Return (X, Y) of the center of cell containing provided text 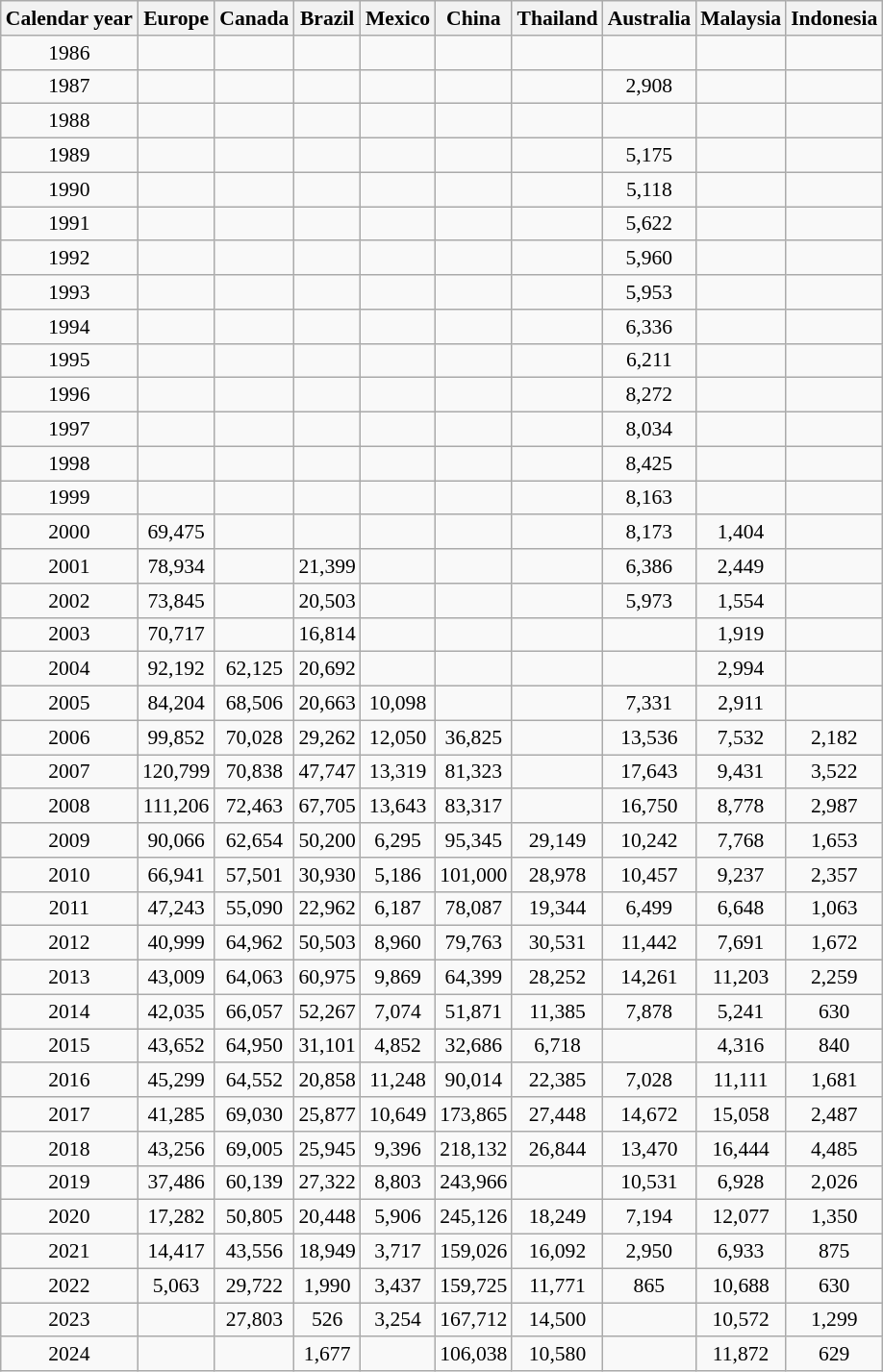
64,950 (254, 1046)
40,999 (176, 943)
Canada (254, 18)
11,872 (741, 1355)
4,485 (834, 1149)
7,768 (741, 840)
629 (834, 1355)
5,063 (176, 1285)
101,000 (473, 875)
1987 (69, 87)
840 (834, 1046)
22,385 (557, 1081)
8,960 (398, 943)
1999 (69, 498)
90,014 (473, 1081)
60,139 (254, 1183)
10,098 (398, 704)
1,677 (327, 1355)
13,319 (398, 772)
2014 (69, 1011)
2022 (69, 1285)
2013 (69, 978)
4,316 (741, 1046)
90,066 (176, 840)
5,241 (741, 1011)
20,692 (327, 669)
51,871 (473, 1011)
1,350 (834, 1217)
1995 (69, 361)
Brazil (327, 18)
2008 (69, 807)
12,050 (398, 737)
43,556 (254, 1252)
875 (834, 1252)
20,858 (327, 1081)
62,654 (254, 840)
9,237 (741, 875)
5,906 (398, 1217)
8,425 (649, 463)
2004 (69, 669)
69,475 (176, 533)
20,663 (327, 704)
10,649 (398, 1114)
7,028 (649, 1081)
64,063 (254, 978)
1991 (69, 224)
36,825 (473, 737)
81,323 (473, 772)
83,317 (473, 807)
5,960 (649, 259)
6,928 (741, 1183)
14,261 (649, 978)
11,385 (557, 1011)
2001 (69, 566)
52,267 (327, 1011)
18,949 (327, 1252)
6,336 (649, 327)
73,845 (176, 601)
2,182 (834, 737)
1989 (69, 156)
3,717 (398, 1252)
1,919 (741, 635)
27,322 (327, 1183)
55,090 (254, 909)
37,486 (176, 1183)
7,691 (741, 943)
1,554 (741, 601)
27,803 (254, 1320)
1,299 (834, 1320)
78,087 (473, 909)
8,034 (649, 430)
1998 (69, 463)
29,262 (327, 737)
2017 (69, 1114)
41,285 (176, 1114)
2010 (69, 875)
111,206 (176, 807)
60,975 (327, 978)
12,077 (741, 1217)
20,448 (327, 1217)
5,175 (649, 156)
69,030 (254, 1114)
11,203 (741, 978)
10,572 (741, 1320)
1992 (69, 259)
16,750 (649, 807)
2012 (69, 943)
30,930 (327, 875)
China (473, 18)
50,200 (327, 840)
2,487 (834, 1114)
10,531 (649, 1183)
Mexico (398, 18)
Malaysia (741, 18)
159,725 (473, 1285)
13,470 (649, 1149)
26,844 (557, 1149)
6,211 (649, 361)
16,092 (557, 1252)
84,204 (176, 704)
1996 (69, 395)
8,778 (741, 807)
11,111 (741, 1081)
1993 (69, 292)
43,009 (176, 978)
6,187 (398, 909)
70,717 (176, 635)
2,911 (741, 704)
4,852 (398, 1046)
10,242 (649, 840)
64,962 (254, 943)
14,672 (649, 1114)
10,457 (649, 875)
2018 (69, 1149)
865 (649, 1285)
1,990 (327, 1285)
1,653 (834, 840)
6,648 (741, 909)
2021 (69, 1252)
159,026 (473, 1252)
92,192 (176, 669)
1,672 (834, 943)
64,552 (254, 1081)
29,149 (557, 840)
29,722 (254, 1285)
10,688 (741, 1285)
2,259 (834, 978)
28,978 (557, 875)
218,132 (473, 1149)
17,282 (176, 1217)
43,256 (176, 1149)
3,254 (398, 1320)
50,805 (254, 1217)
1,681 (834, 1081)
2,950 (649, 1252)
7,074 (398, 1011)
8,163 (649, 498)
22,962 (327, 909)
43,652 (176, 1046)
66,057 (254, 1011)
57,501 (254, 875)
6,499 (649, 909)
9,431 (741, 772)
3,437 (398, 1285)
6,718 (557, 1046)
42,035 (176, 1011)
2009 (69, 840)
14,417 (176, 1252)
2002 (69, 601)
11,442 (649, 943)
3,522 (834, 772)
8,272 (649, 395)
2016 (69, 1081)
1990 (69, 189)
120,799 (176, 772)
21,399 (327, 566)
27,448 (557, 1114)
72,463 (254, 807)
7,532 (741, 737)
6,386 (649, 566)
Europe (176, 18)
7,194 (649, 1217)
28,252 (557, 978)
Thailand (557, 18)
7,878 (649, 1011)
Calendar year (69, 18)
79,763 (473, 943)
Australia (649, 18)
16,444 (741, 1149)
47,243 (176, 909)
32,686 (473, 1046)
2,987 (834, 807)
10,580 (557, 1355)
2019 (69, 1183)
7,331 (649, 704)
2,994 (741, 669)
31,101 (327, 1046)
18,249 (557, 1217)
62,125 (254, 669)
167,712 (473, 1320)
9,869 (398, 978)
68,506 (254, 704)
16,814 (327, 635)
106,038 (473, 1355)
2,449 (741, 566)
1986 (69, 53)
19,344 (557, 909)
13,536 (649, 737)
2020 (69, 1217)
1994 (69, 327)
8,803 (398, 1183)
2,026 (834, 1183)
69,005 (254, 1149)
2006 (69, 737)
70,838 (254, 772)
14,500 (557, 1320)
30,531 (557, 943)
1997 (69, 430)
95,345 (473, 840)
15,058 (741, 1114)
2,908 (649, 87)
47,747 (327, 772)
11,248 (398, 1081)
5,973 (649, 601)
2023 (69, 1320)
9,396 (398, 1149)
245,126 (473, 1217)
17,643 (649, 772)
25,877 (327, 1114)
2011 (69, 909)
Indonesia (834, 18)
45,299 (176, 1081)
11,771 (557, 1285)
99,852 (176, 737)
2024 (69, 1355)
50,503 (327, 943)
5,953 (649, 292)
70,028 (254, 737)
20,503 (327, 601)
66,941 (176, 875)
2005 (69, 704)
173,865 (473, 1114)
25,945 (327, 1149)
78,934 (176, 566)
5,118 (649, 189)
8,173 (649, 533)
1,404 (741, 533)
2015 (69, 1046)
64,399 (473, 978)
526 (327, 1320)
13,643 (398, 807)
67,705 (327, 807)
6,933 (741, 1252)
1988 (69, 121)
5,622 (649, 224)
2003 (69, 635)
2,357 (834, 875)
5,186 (398, 875)
2000 (69, 533)
6,295 (398, 840)
1,063 (834, 909)
243,966 (473, 1183)
2007 (69, 772)
